Return the (x, y) coordinate for the center point of the cell that contains the specified text.  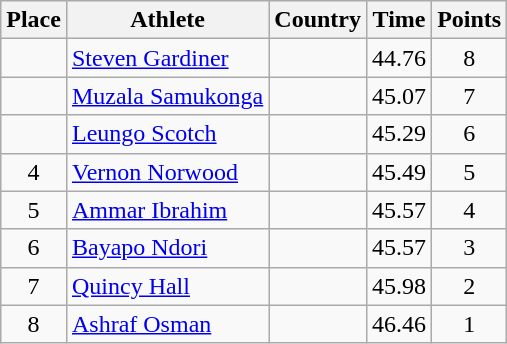
45.07 (400, 96)
Points (470, 20)
Athlete (167, 20)
Muzala Samukonga (167, 96)
45.49 (400, 172)
Place (34, 20)
Ashraf Osman (167, 324)
Leungo Scotch (167, 134)
Time (400, 20)
Country (318, 20)
44.76 (400, 58)
Ammar Ibrahim (167, 210)
Bayapo Ndori (167, 248)
Steven Gardiner (167, 58)
45.29 (400, 134)
2 (470, 286)
Vernon Norwood (167, 172)
45.98 (400, 286)
Quincy Hall (167, 286)
46.46 (400, 324)
3 (470, 248)
1 (470, 324)
